Pinpoint the cell where the given text exists, returning its (X, Y) midpoint coordinate. 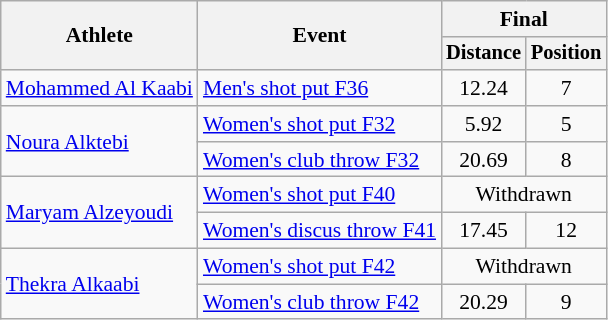
Women's shot put F32 (320, 124)
12 (566, 231)
8 (566, 160)
7 (566, 88)
12.24 (484, 88)
9 (566, 302)
Noura Alktebi (100, 142)
Women's club throw F32 (320, 160)
Distance (484, 54)
Final (524, 19)
Women's discus throw F41 (320, 231)
Mohammed Al Kaabi (100, 88)
20.29 (484, 302)
Thekra Alkaabi (100, 284)
Position (566, 54)
Athlete (100, 36)
17.45 (484, 231)
Women's shot put F42 (320, 267)
20.69 (484, 160)
5.92 (484, 124)
5 (566, 124)
Women's shot put F40 (320, 195)
Maryam Alzeyoudi (100, 212)
Women's club throw F42 (320, 302)
Men's shot put F36 (320, 88)
Event (320, 36)
